Capture the cell that displays the provided text and extract its (X, Y) central coordinate. 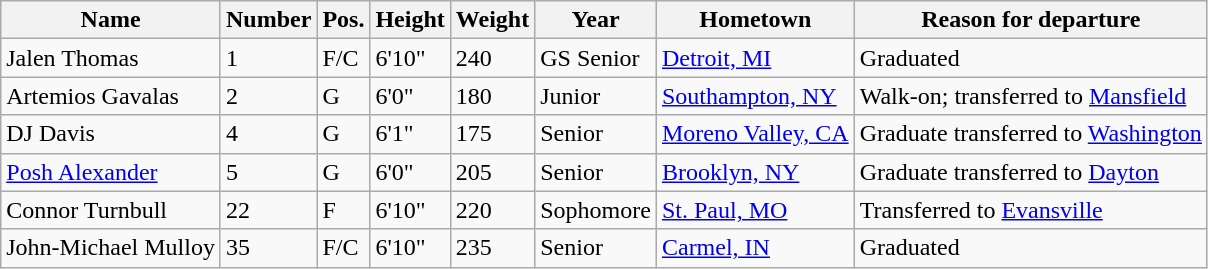
GS Senior (596, 58)
Brooklyn, NY (755, 172)
Graduate transferred to Washington (1030, 134)
Jalen Thomas (111, 58)
Hometown (755, 20)
5 (268, 172)
Name (111, 20)
Number (268, 20)
Transferred to Evansville (1030, 210)
Detroit, MI (755, 58)
Year (596, 20)
Moreno Valley, CA (755, 134)
4 (268, 134)
22 (268, 210)
St. Paul, MO (755, 210)
35 (268, 248)
Sophomore (596, 210)
Graduate transferred to Dayton (1030, 172)
Carmel, IN (755, 248)
Posh Alexander (111, 172)
205 (492, 172)
Connor Turnbull (111, 210)
DJ Davis (111, 134)
Southampton, NY (755, 96)
240 (492, 58)
180 (492, 96)
2 (268, 96)
220 (492, 210)
Walk-on; transferred to Mansfield (1030, 96)
6'1" (410, 134)
Artemios Gavalas (111, 96)
Height (410, 20)
Weight (492, 20)
Junior (596, 96)
Pos. (344, 20)
Reason for departure (1030, 20)
F (344, 210)
John-Michael Mulloy (111, 248)
1 (268, 58)
175 (492, 134)
235 (492, 248)
